Provide the (X, Y) coordinate of the cell's center where the given text is located.  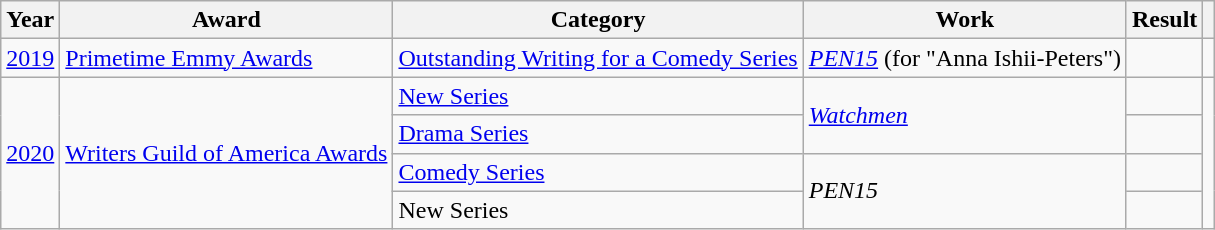
2019 (30, 58)
Result (1164, 20)
Comedy Series (598, 172)
2020 (30, 153)
Watchmen (964, 115)
PEN15 (for "Anna Ishii-Peters") (964, 58)
Primetime Emmy Awards (226, 58)
Award (226, 20)
Outstanding Writing for a Comedy Series (598, 58)
Work (964, 20)
Drama Series (598, 134)
Category (598, 20)
PEN15 (964, 191)
Writers Guild of America Awards (226, 153)
Year (30, 20)
